Locate the cell with the specified text and output its (X, Y) center coordinate. 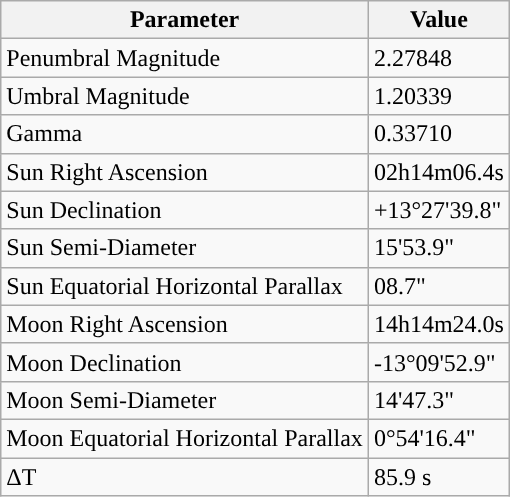
Moon Declination (185, 362)
Moon Semi-Diameter (185, 400)
Penumbral Magnitude (185, 58)
Value (438, 20)
Gamma (185, 134)
Umbral Magnitude (185, 96)
14h14m24.0s (438, 324)
0.33710 (438, 134)
15'53.9" (438, 248)
Sun Semi-Diameter (185, 248)
Moon Equatorial Horizontal Parallax (185, 438)
ΔT (185, 477)
2.27848 (438, 58)
0°54'16.4" (438, 438)
Sun Equatorial Horizontal Parallax (185, 286)
Parameter (185, 20)
-13°09'52.9" (438, 362)
85.9 s (438, 477)
Moon Right Ascension (185, 324)
08.7" (438, 286)
02h14m06.4s (438, 172)
1.20339 (438, 96)
+13°27'39.8" (438, 210)
Sun Right Ascension (185, 172)
14'47.3" (438, 400)
Sun Declination (185, 210)
